Determine the [x, y] coordinate at the center of the cell enclosing the given text.  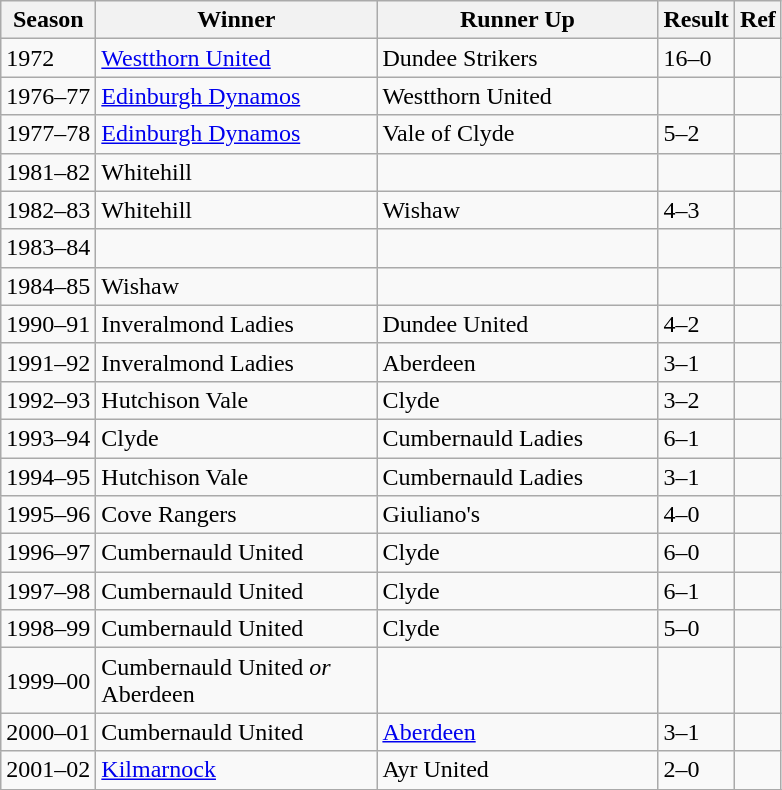
5–2 [696, 134]
1990–91 [48, 324]
3–2 [696, 400]
6–0 [696, 553]
Giuliano's [518, 515]
Season [48, 20]
1991–92 [48, 362]
1983–84 [48, 248]
Cove Rangers [236, 515]
Ref [758, 20]
Winner [236, 20]
2000–01 [48, 732]
1982–83 [48, 210]
1994–95 [48, 477]
2–0 [696, 770]
4–2 [696, 324]
1984–85 [48, 286]
1981–82 [48, 172]
1972 [48, 58]
Cumbernauld United or Aberdeen [236, 680]
Runner Up [518, 20]
1998–99 [48, 629]
1996–97 [48, 553]
Dundee United [518, 324]
Dundee Strikers [518, 58]
4–3 [696, 210]
1977–78 [48, 134]
Result [696, 20]
Kilmarnock [236, 770]
1992–93 [48, 400]
Ayr United [518, 770]
2001–02 [48, 770]
5–0 [696, 629]
1993–94 [48, 438]
Vale of Clyde [518, 134]
1976–77 [48, 96]
1995–96 [48, 515]
1999–00 [48, 680]
16–0 [696, 58]
4–0 [696, 515]
1997–98 [48, 591]
